Extract the [x, y] coordinate from the center of the cell holding the provided text.  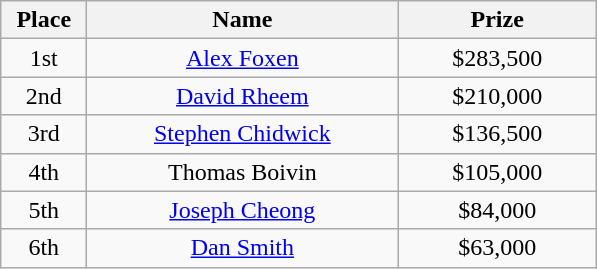
5th [44, 210]
$63,000 [498, 248]
1st [44, 58]
3rd [44, 134]
2nd [44, 96]
Alex Foxen [242, 58]
Stephen Chidwick [242, 134]
Prize [498, 20]
$283,500 [498, 58]
6th [44, 248]
$105,000 [498, 172]
$84,000 [498, 210]
Place [44, 20]
David Rheem [242, 96]
Joseph Cheong [242, 210]
Thomas Boivin [242, 172]
Dan Smith [242, 248]
$210,000 [498, 96]
4th [44, 172]
Name [242, 20]
$136,500 [498, 134]
